Identify which cell holds the provided text, then report its [x, y] central coordinate. 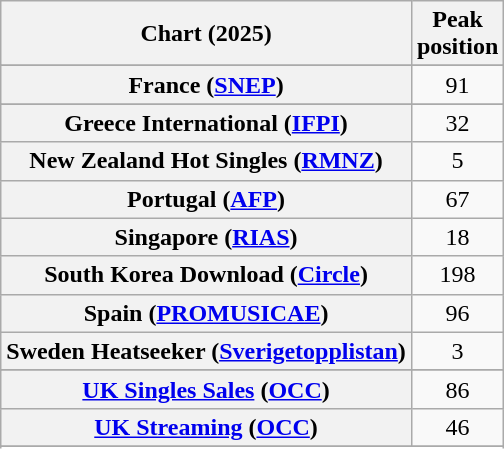
UK Singles Sales (OCC) [206, 389]
Greece International (IFPI) [206, 123]
Sweden Heatseeker (Sverigetopplistan) [206, 351]
5 [457, 161]
Spain (PROMUSICAE) [206, 313]
198 [457, 275]
New Zealand Hot Singles (RMNZ) [206, 161]
86 [457, 389]
France (SNEP) [206, 85]
46 [457, 427]
UK Streaming (OCC) [206, 427]
18 [457, 237]
91 [457, 85]
South Korea Download (Circle) [206, 275]
67 [457, 199]
Peakposition [457, 34]
3 [457, 351]
Singapore (RIAS) [206, 237]
Chart (2025) [206, 34]
96 [457, 313]
32 [457, 123]
Portugal (AFP) [206, 199]
